Output the (X, Y) coordinate of the center of the cell containing the given text.  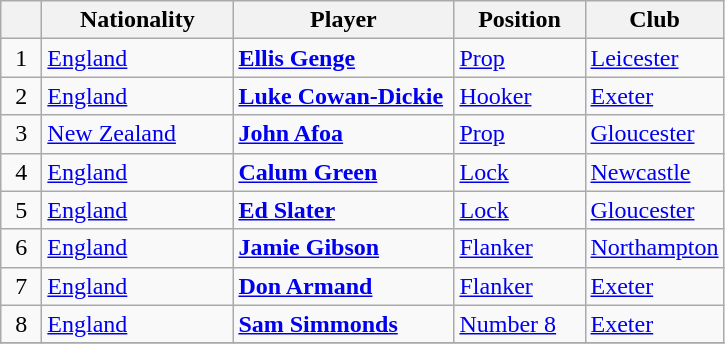
8 (22, 324)
New Zealand (138, 134)
Newcastle (654, 172)
1 (22, 58)
Calum Green (344, 172)
Nationality (138, 20)
Don Armand (344, 286)
7 (22, 286)
Club (654, 20)
Leicester (654, 58)
Ellis Genge (344, 58)
Player (344, 20)
Northampton (654, 248)
5 (22, 210)
3 (22, 134)
Luke Cowan-Dickie (344, 96)
Position (520, 20)
6 (22, 248)
2 (22, 96)
John Afoa (344, 134)
Hooker (520, 96)
4 (22, 172)
Sam Simmonds (344, 324)
Ed Slater (344, 210)
Jamie Gibson (344, 248)
Number 8 (520, 324)
